Provide the [x, y] coordinate of the cell's center where the given text is located.  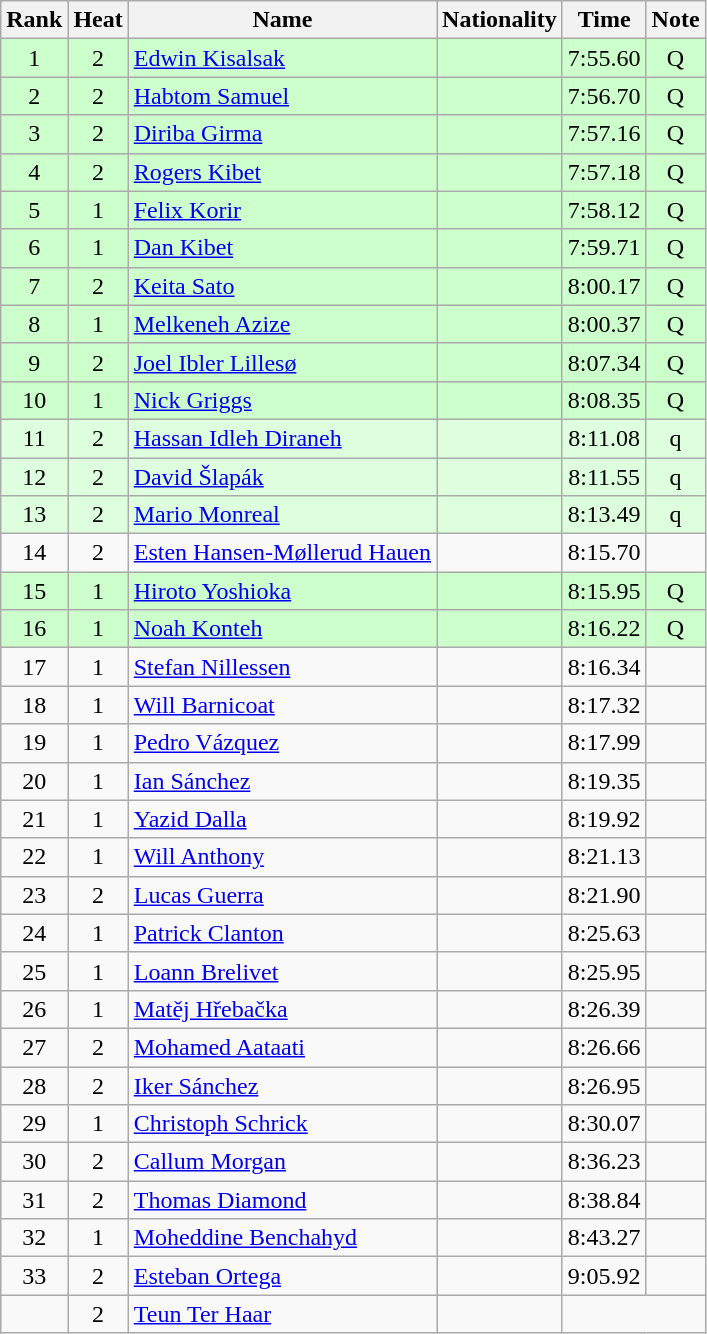
31 [34, 1200]
8:26.39 [604, 1009]
Note [676, 20]
19 [34, 743]
Will Barnicoat [282, 705]
Hiroto Yoshioka [282, 591]
9:05.92 [604, 1276]
8:25.63 [604, 933]
Matěj Hřebačka [282, 1009]
Diriba Girma [282, 134]
13 [34, 515]
8:07.34 [604, 362]
Nick Griggs [282, 400]
3 [34, 134]
29 [34, 1124]
Dan Kibet [282, 248]
7:59.71 [604, 248]
Keita Sato [282, 286]
8:30.07 [604, 1124]
Stefan Nillessen [282, 667]
Thomas Diamond [282, 1200]
8:17.32 [604, 705]
8:38.84 [604, 1200]
20 [34, 781]
Iker Sánchez [282, 1085]
Callum Morgan [282, 1162]
Mohamed Aataati [282, 1047]
6 [34, 248]
26 [34, 1009]
8:16.34 [604, 667]
Habtom Samuel [282, 96]
11 [34, 438]
Ian Sánchez [282, 781]
Christoph Schrick [282, 1124]
27 [34, 1047]
28 [34, 1085]
9 [34, 362]
8:21.90 [604, 895]
Felix Korir [282, 210]
Yazid Dalla [282, 819]
Mario Monreal [282, 515]
Hassan Idleh Diraneh [282, 438]
Rank [34, 20]
David Šlapák [282, 477]
7:57.16 [604, 134]
8:17.99 [604, 743]
8:21.13 [604, 857]
32 [34, 1238]
Rogers Kibet [282, 172]
Time [604, 20]
8:36.23 [604, 1162]
8:15.70 [604, 553]
8:13.49 [604, 515]
8:16.22 [604, 629]
4 [34, 172]
5 [34, 210]
8:08.35 [604, 400]
33 [34, 1276]
24 [34, 933]
Lucas Guerra [282, 895]
25 [34, 971]
8:00.17 [604, 286]
30 [34, 1162]
17 [34, 667]
8:43.27 [604, 1238]
Moheddine Benchahyd [282, 1238]
8 [34, 324]
7:58.12 [604, 210]
7:56.70 [604, 96]
8:11.08 [604, 438]
16 [34, 629]
Joel Ibler Lillesø [282, 362]
22 [34, 857]
10 [34, 400]
8:19.35 [604, 781]
12 [34, 477]
7 [34, 286]
Nationality [500, 20]
Loann Brelivet [282, 971]
8:11.55 [604, 477]
8:26.95 [604, 1085]
Esteban Ortega [282, 1276]
8:26.66 [604, 1047]
23 [34, 895]
Melkeneh Azize [282, 324]
8:15.95 [604, 591]
Will Anthony [282, 857]
21 [34, 819]
Noah Konteh [282, 629]
Patrick Clanton [282, 933]
18 [34, 705]
Teun Ter Haar [282, 1314]
Esten Hansen-Møllerud Hauen [282, 553]
14 [34, 553]
15 [34, 591]
8:25.95 [604, 971]
Pedro Vázquez [282, 743]
8:19.92 [604, 819]
8:00.37 [604, 324]
Name [282, 20]
Heat [98, 20]
7:57.18 [604, 172]
Edwin Kisalsak [282, 58]
7:55.60 [604, 58]
